Capture the cell that displays the provided text and extract its [x, y] central coordinate. 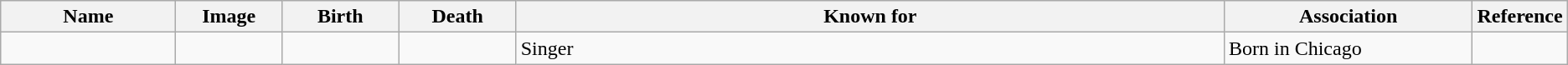
Death [457, 17]
Reference [1519, 17]
Name [89, 17]
Birth [340, 17]
Known for [869, 17]
Singer [869, 48]
Born in Chicago [1348, 48]
Image [230, 17]
Association [1348, 17]
